Scan for the cell matching the given text and deliver its [x, y] coordinate at center. 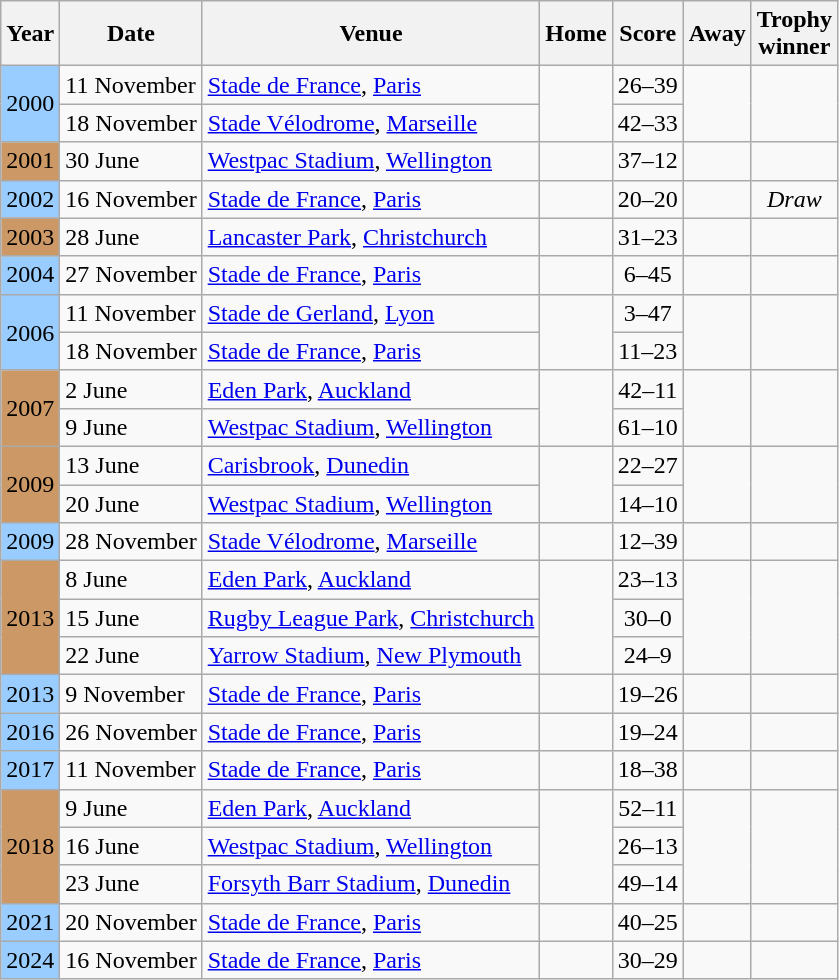
22–27 [648, 465]
26–39 [648, 85]
26–13 [648, 846]
Score [648, 34]
2017 [30, 770]
49–14 [648, 884]
Draw [794, 199]
19–24 [648, 732]
2024 [30, 960]
Year [30, 34]
42–33 [648, 123]
6–45 [648, 275]
14–10 [648, 503]
Stade de Gerland, Lyon [371, 313]
Trophywinner [794, 34]
16 June [131, 846]
23 June [131, 884]
2016 [30, 732]
18–38 [648, 770]
20 June [131, 503]
9 November [131, 694]
Venue [371, 34]
Lancaster Park, Christchurch [371, 237]
30 June [131, 161]
42–11 [648, 389]
8 June [131, 580]
13 June [131, 465]
11–23 [648, 351]
2002 [30, 199]
37–12 [648, 161]
2004 [30, 275]
Date [131, 34]
30–29 [648, 960]
28 June [131, 237]
20 November [131, 922]
Yarrow Stadium, New Plymouth [371, 656]
31–23 [648, 237]
24–9 [648, 656]
27 November [131, 275]
3–47 [648, 313]
22 June [131, 656]
2018 [30, 846]
2 June [131, 389]
Home [576, 34]
23–13 [648, 580]
2001 [30, 161]
2021 [30, 922]
2006 [30, 332]
28 November [131, 542]
52–11 [648, 808]
40–25 [648, 922]
20–20 [648, 199]
15 June [131, 618]
2007 [30, 408]
30–0 [648, 618]
Away [717, 34]
19–26 [648, 694]
12–39 [648, 542]
61–10 [648, 427]
Rugby League Park, Christchurch [371, 618]
2003 [30, 237]
Forsyth Barr Stadium, Dunedin [371, 884]
26 November [131, 732]
2000 [30, 104]
Carisbrook, Dunedin [371, 465]
